Determine the [x, y] coordinate at the center of the cell enclosing the given text.  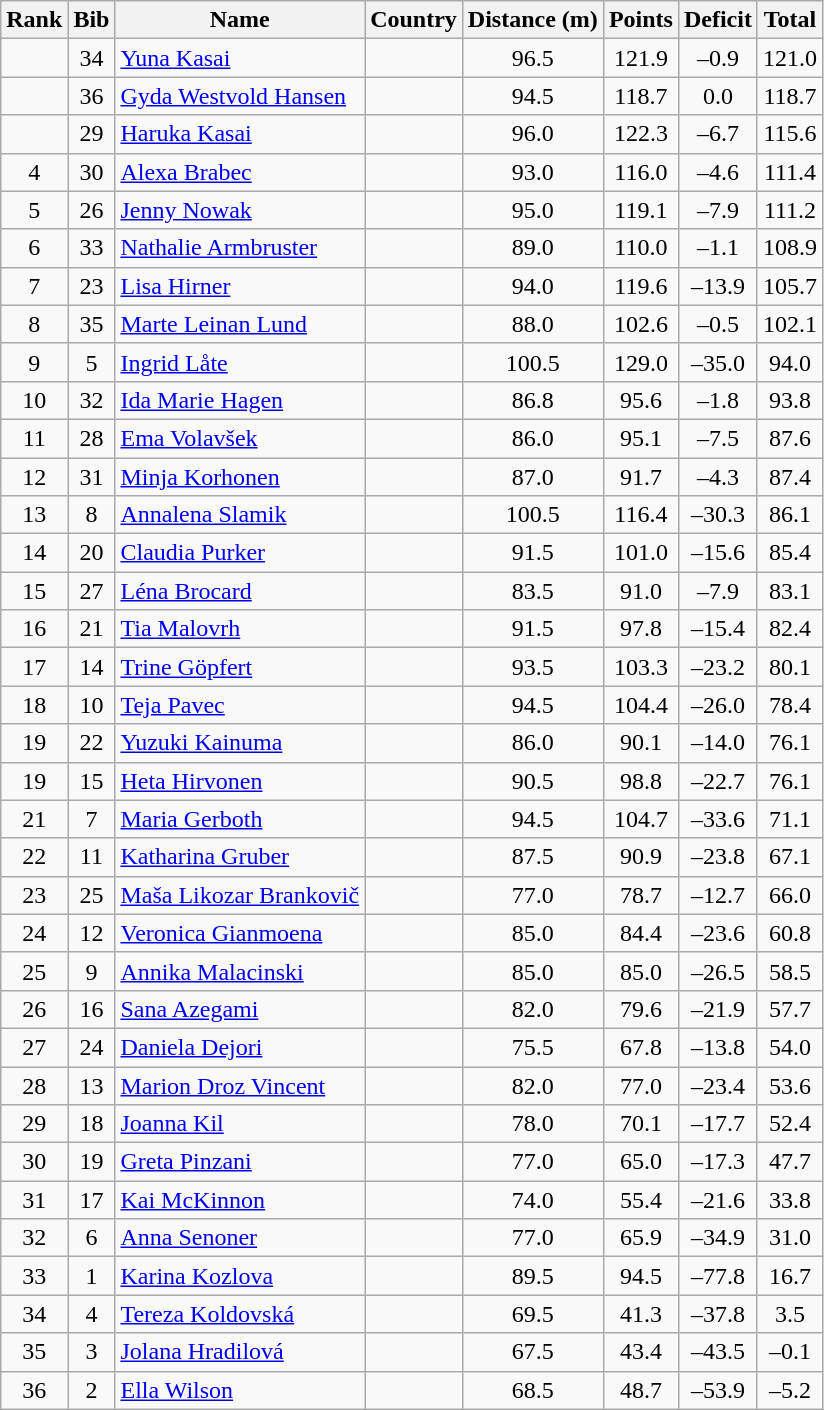
–30.3 [718, 515]
Veronica Gianmoena [240, 933]
65.9 [640, 1238]
65.0 [640, 1162]
3 [92, 1352]
95.0 [532, 210]
60.8 [790, 933]
67.5 [532, 1352]
Nathalie Armbruster [240, 248]
98.8 [640, 781]
16.7 [790, 1276]
83.1 [790, 591]
Marion Droz Vincent [240, 1085]
93.0 [532, 172]
–12.7 [718, 895]
Claudia Purker [240, 553]
Rank [34, 20]
93.5 [532, 667]
–6.7 [718, 134]
Maša Likozar Brankovič [240, 895]
80.1 [790, 667]
20 [92, 553]
53.6 [790, 1085]
Joanna Kil [240, 1124]
33.8 [790, 1200]
52.4 [790, 1124]
Gyda Westvold Hansen [240, 96]
Yuna Kasai [240, 58]
108.9 [790, 248]
54.0 [790, 1047]
–1.8 [718, 400]
43.4 [640, 1352]
–26.0 [718, 705]
Haruka Kasai [240, 134]
Teja Pavec [240, 705]
67.1 [790, 857]
70.1 [640, 1124]
83.5 [532, 591]
93.8 [790, 400]
87.6 [790, 438]
–37.8 [718, 1314]
88.0 [532, 324]
119.1 [640, 210]
Maria Gerboth [240, 819]
102.6 [640, 324]
Kai McKinnon [240, 1200]
Tia Malovrh [240, 629]
–15.4 [718, 629]
57.7 [790, 1009]
–53.9 [718, 1390]
2 [92, 1390]
67.8 [640, 1047]
Bib [92, 20]
91.0 [640, 591]
Country [414, 20]
115.6 [790, 134]
105.7 [790, 286]
–5.2 [790, 1390]
68.5 [532, 1390]
69.5 [532, 1314]
66.0 [790, 895]
–15.6 [718, 553]
104.7 [640, 819]
Ella Wilson [240, 1390]
102.1 [790, 324]
78.0 [532, 1124]
Lisa Hirner [240, 286]
75.5 [532, 1047]
Minja Korhonen [240, 477]
74.0 [532, 1200]
96.0 [532, 134]
Yuzuki Kainuma [240, 743]
–21.6 [718, 1200]
47.7 [790, 1162]
Deficit [718, 20]
Katharina Gruber [240, 857]
–35.0 [718, 362]
Anna Senoner [240, 1238]
95.1 [640, 438]
–0.5 [718, 324]
–17.3 [718, 1162]
1 [92, 1276]
Total [790, 20]
–13.8 [718, 1047]
Heta Hirvonen [240, 781]
–17.7 [718, 1124]
86.1 [790, 515]
Jenny Nowak [240, 210]
121.0 [790, 58]
87.4 [790, 477]
–0.1 [790, 1352]
110.0 [640, 248]
–43.5 [718, 1352]
111.4 [790, 172]
48.7 [640, 1390]
Trine Göpfert [240, 667]
89.0 [532, 248]
90.5 [532, 781]
–21.9 [718, 1009]
–4.6 [718, 172]
Annalena Slamik [240, 515]
121.9 [640, 58]
–14.0 [718, 743]
–33.6 [718, 819]
82.4 [790, 629]
79.6 [640, 1009]
31.0 [790, 1238]
84.4 [640, 933]
41.3 [640, 1314]
96.5 [532, 58]
–23.4 [718, 1085]
–26.5 [718, 971]
–4.3 [718, 477]
0.0 [718, 96]
116.0 [640, 172]
103.3 [640, 667]
111.2 [790, 210]
71.1 [790, 819]
Distance (m) [532, 20]
119.6 [640, 286]
58.5 [790, 971]
90.9 [640, 857]
Karina Kozlova [240, 1276]
97.8 [640, 629]
101.0 [640, 553]
Greta Pinzani [240, 1162]
Léna Brocard [240, 591]
Daniela Dejori [240, 1047]
87.0 [532, 477]
122.3 [640, 134]
95.6 [640, 400]
Sana Azegami [240, 1009]
Annika Malacinski [240, 971]
129.0 [640, 362]
–22.7 [718, 781]
Name [240, 20]
78.4 [790, 705]
85.4 [790, 553]
Jolana Hradilová [240, 1352]
Marte Leinan Lund [240, 324]
87.5 [532, 857]
–0.9 [718, 58]
90.1 [640, 743]
55.4 [640, 1200]
–23.6 [718, 933]
–7.5 [718, 438]
104.4 [640, 705]
116.4 [640, 515]
Ida Marie Hagen [240, 400]
–13.9 [718, 286]
Points [640, 20]
Alexa Brabec [240, 172]
–23.2 [718, 667]
–77.8 [718, 1276]
–1.1 [718, 248]
Ingrid Låte [240, 362]
–23.8 [718, 857]
Tereza Koldovská [240, 1314]
–34.9 [718, 1238]
86.8 [532, 400]
3.5 [790, 1314]
91.7 [640, 477]
Ema Volavšek [240, 438]
78.7 [640, 895]
89.5 [532, 1276]
